Capture the cell that displays the provided text and extract its [X, Y] central coordinate. 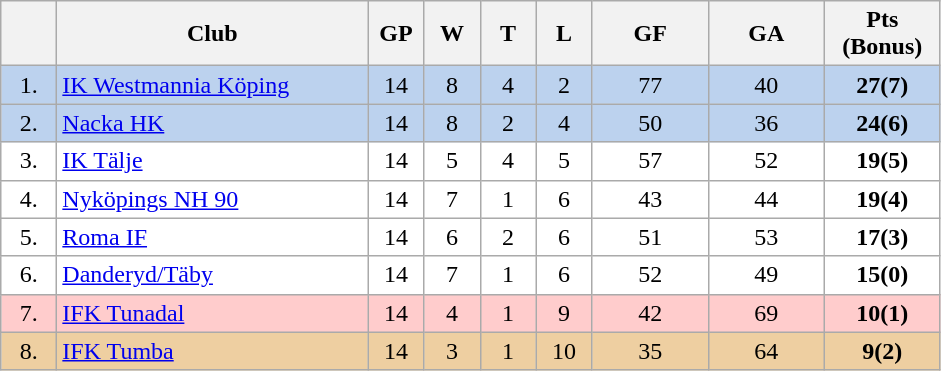
57 [650, 161]
44 [766, 199]
Danderyd/Täby [212, 275]
4. [29, 199]
7. [29, 313]
5. [29, 237]
51 [650, 237]
Club [212, 34]
IK Tälje [212, 161]
2. [29, 123]
GP [396, 34]
17(3) [882, 237]
Pts (Bonus) [882, 34]
T [508, 34]
W [452, 34]
40 [766, 85]
43 [650, 199]
IK Westmannia Köping [212, 85]
77 [650, 85]
6. [29, 275]
42 [650, 313]
3. [29, 161]
10 [564, 351]
69 [766, 313]
27(7) [882, 85]
1. [29, 85]
35 [650, 351]
Nyköpings NH 90 [212, 199]
36 [766, 123]
24(6) [882, 123]
19(4) [882, 199]
Roma IF [212, 237]
GA [766, 34]
49 [766, 275]
GF [650, 34]
15(0) [882, 275]
53 [766, 237]
9 [564, 313]
64 [766, 351]
50 [650, 123]
9(2) [882, 351]
IFK Tumba [212, 351]
IFK Tunadal [212, 313]
8. [29, 351]
3 [452, 351]
19(5) [882, 161]
10(1) [882, 313]
L [564, 34]
Nacka HK [212, 123]
